Determine the [X, Y] coordinate at the center of the cell enclosing the given text.  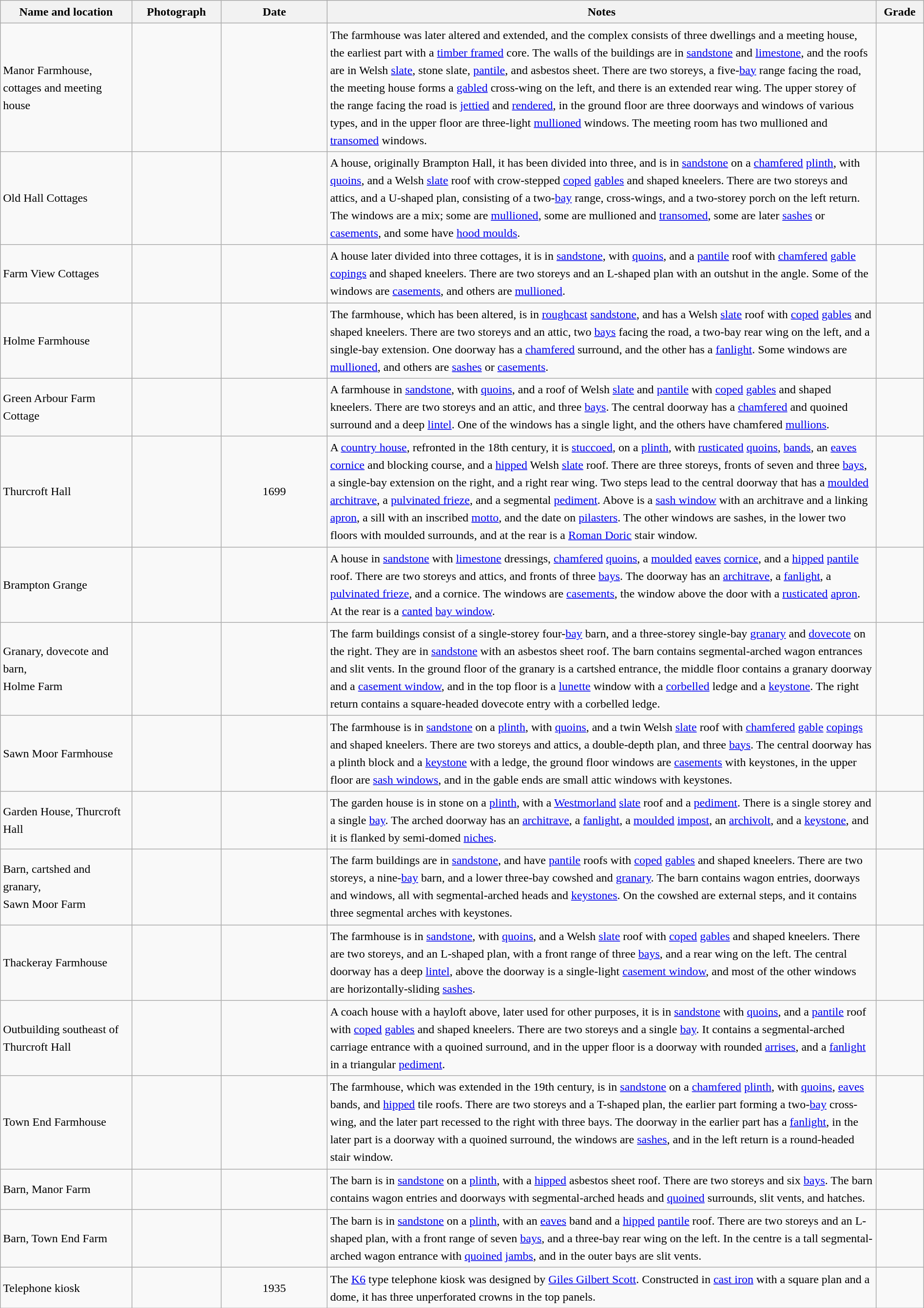
1935 [274, 1288]
Grade [900, 12]
Old Hall Cottages [66, 198]
Photograph [176, 12]
Notes [601, 12]
Green Arbour Farm Cottage [66, 407]
Telephone kiosk [66, 1288]
Barn, cartshed and granary,Sawn Moor Farm [66, 887]
Thackeray Farmhouse [66, 963]
Town End Farmhouse [66, 1123]
Farm View Cottages [66, 274]
Manor Farmhouse, cottages and meeting house [66, 88]
Brampton Grange [66, 585]
Thurcroft Hall [66, 491]
1699 [274, 491]
Sawn Moor Farmhouse [66, 753]
Name and location [66, 12]
Holme Farmhouse [66, 340]
Barn, Town End Farm [66, 1239]
Barn, Manor Farm [66, 1189]
Outbuilding southeast of Thurcroft Hall [66, 1038]
Garden House, Thurcroft Hall [66, 820]
Granary, dovecote and barn,Holme Farm [66, 669]
Date [274, 12]
